Locate the cell with the specified text and output its [x, y] center coordinate. 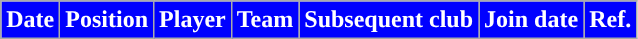
Date [30, 20]
Team [265, 20]
Subsequent club [389, 20]
Join date [532, 20]
Player [193, 20]
Ref. [610, 20]
Position [107, 20]
